Detect which cell encompasses the target text, then output its [X, Y] center coordinate. 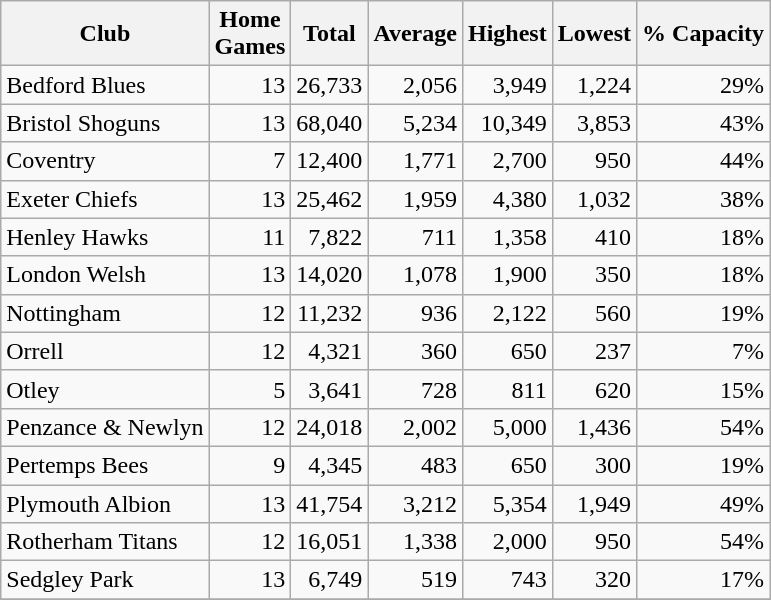
Sedgley Park [105, 580]
1,032 [594, 199]
5 [250, 389]
Lowest [594, 34]
26,733 [330, 85]
3,949 [507, 85]
5,354 [507, 503]
483 [416, 465]
5,234 [416, 123]
11,232 [330, 313]
320 [594, 580]
3,641 [330, 389]
2,000 [507, 542]
15% [704, 389]
Plymouth Albion [105, 503]
7 [250, 161]
29% [704, 85]
620 [594, 389]
4,345 [330, 465]
HomeGames [250, 34]
6,749 [330, 580]
Total [330, 34]
360 [416, 351]
936 [416, 313]
3,853 [594, 123]
728 [416, 389]
14,020 [330, 275]
560 [594, 313]
Rotherham Titans [105, 542]
1,358 [507, 237]
1,436 [594, 427]
Nottingham [105, 313]
Orrell [105, 351]
5,000 [507, 427]
24,018 [330, 427]
1,771 [416, 161]
68,040 [330, 123]
49% [704, 503]
Bristol Shoguns [105, 123]
London Welsh [105, 275]
743 [507, 580]
1,078 [416, 275]
17% [704, 580]
44% [704, 161]
1,949 [594, 503]
% Capacity [704, 34]
Club [105, 34]
1,338 [416, 542]
1,959 [416, 199]
Penzance & Newlyn [105, 427]
12,400 [330, 161]
2,700 [507, 161]
Otley [105, 389]
25,462 [330, 199]
11 [250, 237]
Coventry [105, 161]
711 [416, 237]
1,224 [594, 85]
16,051 [330, 542]
10,349 [507, 123]
Pertemps Bees [105, 465]
9 [250, 465]
811 [507, 389]
3,212 [416, 503]
7,822 [330, 237]
4,321 [330, 351]
2,056 [416, 85]
300 [594, 465]
350 [594, 275]
Exeter Chiefs [105, 199]
38% [704, 199]
Bedford Blues [105, 85]
43% [704, 123]
1,900 [507, 275]
237 [594, 351]
7% [704, 351]
410 [594, 237]
519 [416, 580]
Henley Hawks [105, 237]
Highest [507, 34]
4,380 [507, 199]
41,754 [330, 503]
Average [416, 34]
2,002 [416, 427]
2,122 [507, 313]
